Capture the cell that displays the provided text and extract its (X, Y) central coordinate. 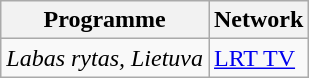
Programme (105, 20)
Network (258, 20)
Labas rytas, Lietuva (105, 58)
LRT TV (258, 58)
